Provide the [X, Y] coordinate of the cell's center where the given text is located.  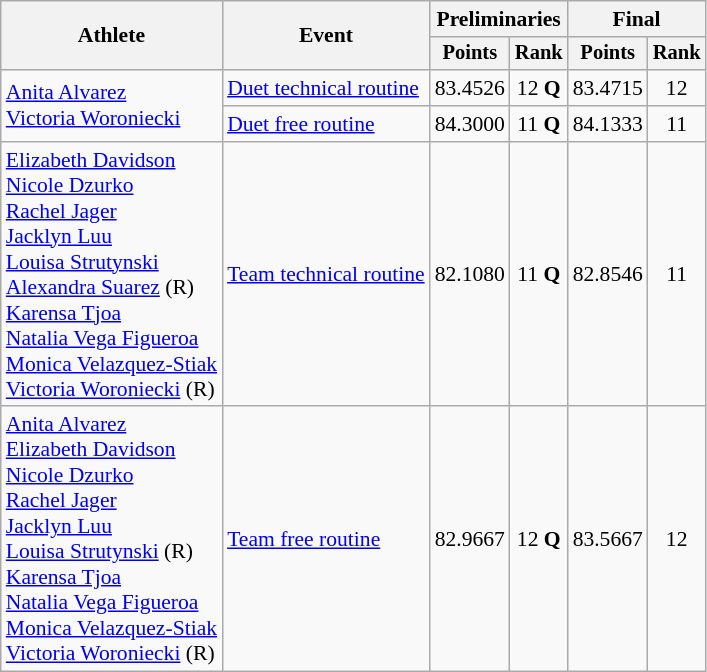
83.4526 [470, 88]
Event [326, 36]
82.8546 [608, 274]
Duet technical routine [326, 88]
83.5667 [608, 540]
Final [637, 19]
82.9667 [470, 540]
Team free routine [326, 540]
Anita AlvarezVictoria Woroniecki [112, 106]
83.4715 [608, 88]
Team technical routine [326, 274]
Duet free routine [326, 124]
84.3000 [470, 124]
84.1333 [608, 124]
Athlete [112, 36]
82.1080 [470, 274]
Preliminaries [499, 19]
